Output the [X, Y] coordinate of the center of the cell containing the given text.  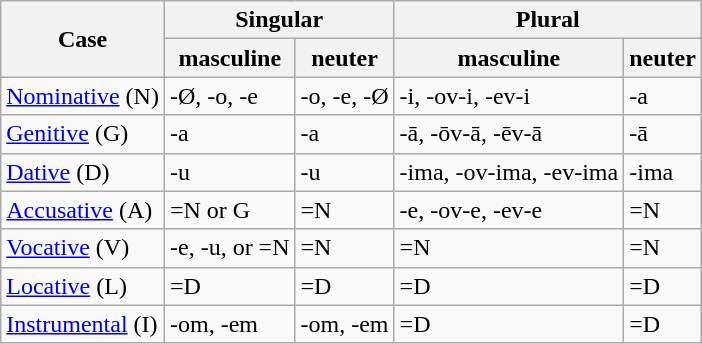
Instrumental (I) [83, 324]
Singular [279, 20]
Vocative (V) [83, 248]
-ā [663, 134]
Nominative (N) [83, 96]
Plural [548, 20]
Accusative (A) [83, 210]
Locative (L) [83, 286]
-ima, -ov-ima, -ev-ima [509, 172]
=N or G [230, 210]
-Ø, -o, -e [230, 96]
-i, -ov-i, -ev-i [509, 96]
-e, -ov-e, -ev-e [509, 210]
-ā, -ōv-ā, -ēv-ā [509, 134]
-e, -u, or =N [230, 248]
-ima [663, 172]
Dative (D) [83, 172]
Case [83, 39]
-o, -e, -Ø [344, 96]
Genitive (G) [83, 134]
